Pinpoint the cell where the given text exists, returning its (x, y) midpoint coordinate. 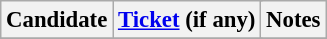
Candidate (57, 20)
Ticket (if any) (187, 20)
Notes (294, 20)
